Identify which cell holds the provided text, then report its (x, y) central coordinate. 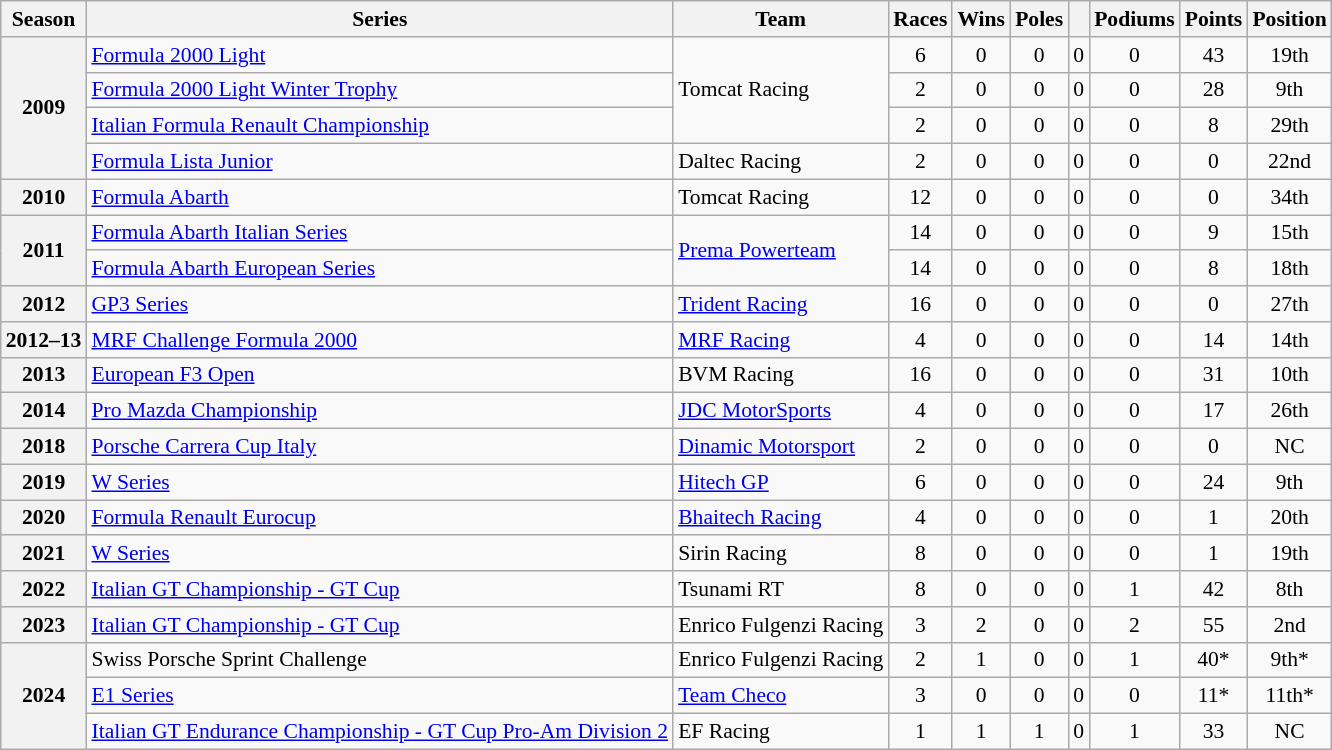
Trident Racing (780, 304)
Points (1214, 19)
11* (1214, 696)
2022 (44, 589)
E1 Series (380, 696)
33 (1214, 732)
MRF Racing (780, 340)
BVM Racing (780, 375)
18th (1289, 269)
2011 (44, 250)
2023 (44, 625)
2nd (1289, 625)
EF Racing (780, 732)
40* (1214, 660)
2020 (44, 518)
24 (1214, 482)
Hitech GP (780, 482)
11th* (1289, 696)
2021 (44, 554)
2013 (44, 375)
12 (920, 197)
9 (1214, 233)
2010 (44, 197)
Poles (1039, 19)
Position (1289, 19)
2024 (44, 696)
Italian GT Endurance Championship - GT Cup Pro-Am Division 2 (380, 732)
8th (1289, 589)
2014 (44, 411)
JDC MotorSports (780, 411)
27th (1289, 304)
Wins (981, 19)
14th (1289, 340)
31 (1214, 375)
2009 (44, 108)
Series (380, 19)
Pro Mazda Championship (380, 411)
28 (1214, 90)
2012–13 (44, 340)
26th (1289, 411)
European F3 Open (380, 375)
GP3 Series (380, 304)
17 (1214, 411)
Tsunami RT (780, 589)
Swiss Porsche Sprint Challenge (380, 660)
Formula Abarth Italian Series (380, 233)
Season (44, 19)
Prema Powerteam (780, 250)
Team (780, 19)
Formula 2000 Light Winter Trophy (380, 90)
Italian Formula Renault Championship (380, 126)
Formula Renault Eurocup (380, 518)
2018 (44, 447)
55 (1214, 625)
15th (1289, 233)
Sirin Racing (780, 554)
29th (1289, 126)
Formula Lista Junior (380, 162)
22nd (1289, 162)
Podiums (1134, 19)
34th (1289, 197)
9th* (1289, 660)
MRF Challenge Formula 2000 (380, 340)
2019 (44, 482)
Bhaitech Racing (780, 518)
Daltec Racing (780, 162)
20th (1289, 518)
2012 (44, 304)
42 (1214, 589)
Races (920, 19)
Team Checo (780, 696)
Porsche Carrera Cup Italy (380, 447)
Dinamic Motorsport (780, 447)
Formula Abarth (380, 197)
Formula 2000 Light (380, 55)
Formula Abarth European Series (380, 269)
43 (1214, 55)
10th (1289, 375)
